Output the (x, y) coordinate of the center of the cell containing the given text.  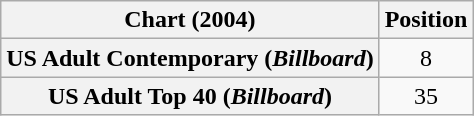
Position (426, 20)
8 (426, 58)
US Adult Contemporary (Billboard) (190, 58)
US Adult Top 40 (Billboard) (190, 96)
35 (426, 96)
Chart (2004) (190, 20)
